Search for the cell housing the specified text and yield its [X, Y] center coordinate. 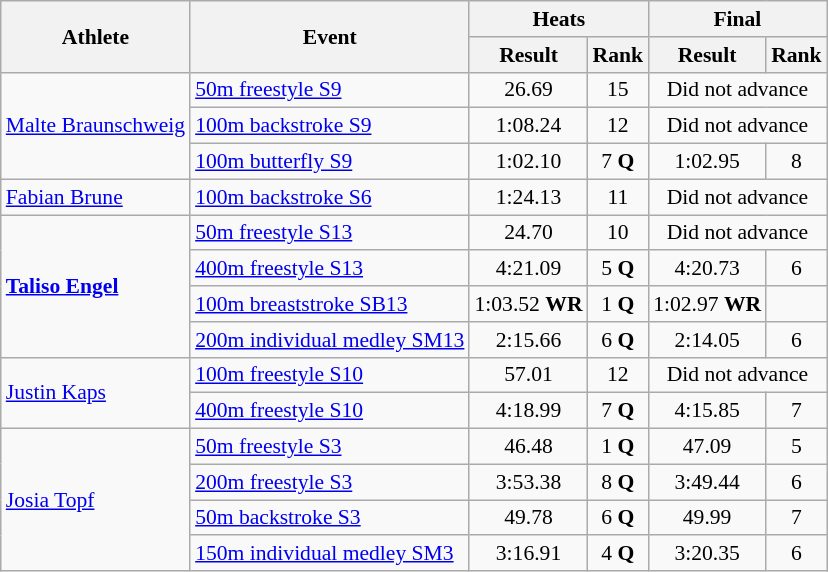
400m freestyle S13 [330, 269]
3:49.44 [707, 482]
Fabian Brune [96, 197]
Final [738, 19]
3:20.35 [707, 554]
1:02.97 WR [707, 304]
1:24.13 [528, 197]
100m butterfly S9 [330, 162]
46.48 [528, 447]
100m freestyle S10 [330, 375]
50m freestyle S9 [330, 90]
100m breaststroke SB13 [330, 304]
100m backstroke S9 [330, 126]
Athlete [96, 36]
150m individual medley SM3 [330, 554]
Josia Topf [96, 500]
Malte Braunschweig [96, 126]
1:08.24 [528, 126]
Justin Kaps [96, 392]
4 Q [618, 554]
4:20.73 [707, 269]
Taliso Engel [96, 286]
2:14.05 [707, 340]
100m backstroke S6 [330, 197]
400m freestyle S10 [330, 411]
5 [796, 447]
8 [796, 162]
11 [618, 197]
49.78 [528, 518]
24.70 [528, 233]
2:15.66 [528, 340]
49.99 [707, 518]
47.09 [707, 447]
10 [618, 233]
4:15.85 [707, 411]
4:21.09 [528, 269]
1:02.95 [707, 162]
1:03.52 WR [528, 304]
1:02.10 [528, 162]
8 Q [618, 482]
57.01 [528, 375]
3:53.38 [528, 482]
50m freestyle S3 [330, 447]
Heats [558, 19]
200m freestyle S3 [330, 482]
50m backstroke S3 [330, 518]
15 [618, 90]
4:18.99 [528, 411]
Event [330, 36]
26.69 [528, 90]
200m individual medley SM13 [330, 340]
3:16.91 [528, 554]
5 Q [618, 269]
50m freestyle S13 [330, 233]
